Capture the cell that displays the provided text and extract its [x, y] central coordinate. 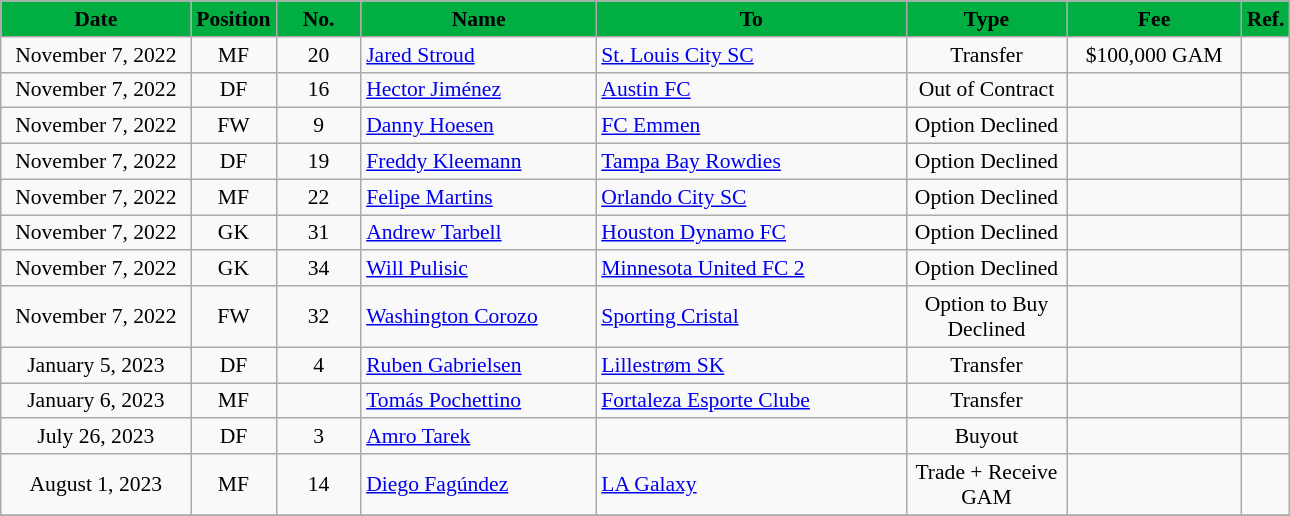
Danny Hoesen [478, 126]
Orlando City SC [751, 197]
Will Pulisic [478, 269]
St. Louis City SC [751, 55]
Buyout [986, 437]
Fee [1154, 19]
Ruben Gabrielsen [478, 365]
Hector Jiménez [478, 90]
Diego Fagúndez [478, 484]
Trade + Receive GAM [986, 484]
Washington Corozo [478, 316]
Sporting Cristal [751, 316]
34 [318, 269]
4 [318, 365]
No. [318, 19]
To [751, 19]
9 [318, 126]
Tomás Pochettino [478, 401]
August 1, 2023 [96, 484]
Ref. [1266, 19]
July 26, 2023 [96, 437]
Name [478, 19]
Minnesota United FC 2 [751, 269]
16 [318, 90]
22 [318, 197]
Lillestrøm SK [751, 365]
FC Emmen [751, 126]
32 [318, 316]
$100,000 GAM [1154, 55]
Felipe Martins [478, 197]
Amro Tarek [478, 437]
3 [318, 437]
Type [986, 19]
Tampa Bay Rowdies [751, 162]
Jared Stroud [478, 55]
Andrew Tarbell [478, 233]
Option to Buy Declined [986, 316]
LA Galaxy [751, 484]
January 6, 2023 [96, 401]
Position [234, 19]
Freddy Kleemann [478, 162]
31 [318, 233]
19 [318, 162]
Fortaleza Esporte Clube [751, 401]
Out of Contract [986, 90]
Houston Dynamo FC [751, 233]
Austin FC [751, 90]
20 [318, 55]
14 [318, 484]
Date [96, 19]
January 5, 2023 [96, 365]
